Determine the (X, Y) coordinate at the center of the cell enclosing the given text.  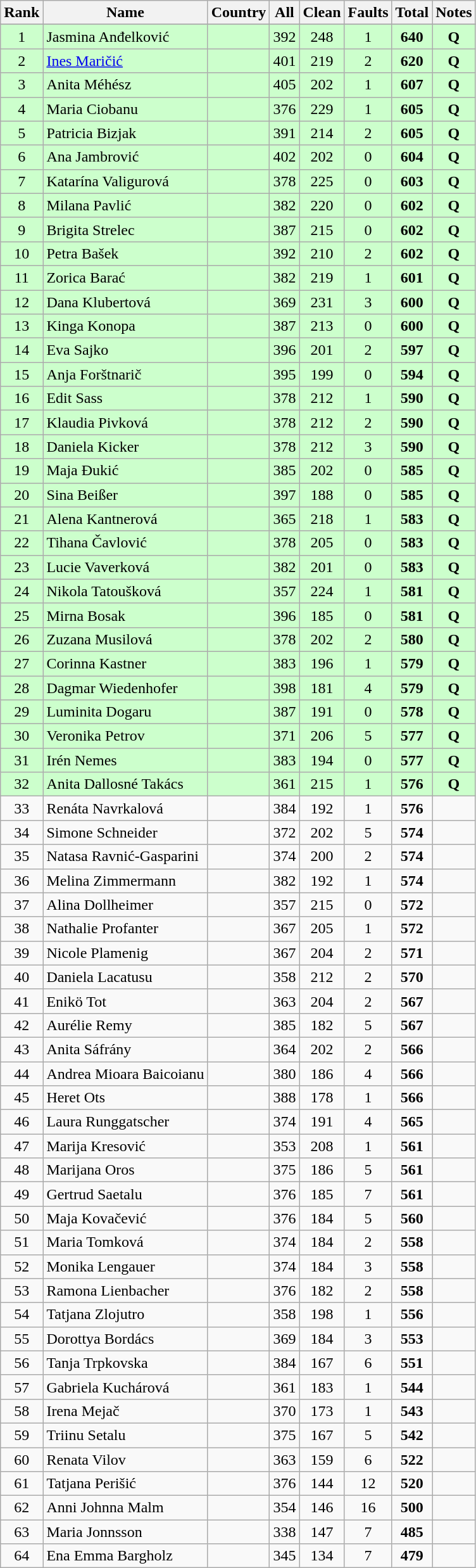
Nathalie Profanter (125, 929)
Klaudia Pivková (125, 423)
Maria Jonnsson (125, 1532)
640 (412, 37)
Melina Zimmermann (125, 881)
Patricia Bizjak (125, 133)
Marijana Oros (125, 1170)
22 (22, 543)
27 (22, 663)
214 (322, 133)
11 (22, 277)
31 (22, 760)
51 (22, 1242)
36 (22, 881)
Lucie Vaverková (125, 567)
Heret Ots (125, 1098)
Tanja Trpkovska (125, 1363)
59 (22, 1435)
47 (22, 1146)
38 (22, 929)
Maria Ciobanu (125, 109)
146 (322, 1508)
224 (322, 591)
401 (285, 61)
60 (22, 1459)
15 (22, 374)
338 (285, 1532)
Mirna Bosak (125, 615)
364 (285, 1049)
354 (285, 1508)
43 (22, 1049)
13 (22, 326)
395 (285, 374)
500 (412, 1508)
9 (22, 229)
Edit Sass (125, 398)
231 (322, 302)
571 (412, 953)
578 (412, 712)
213 (322, 326)
Natasa Ravnić-Gasparini (125, 857)
Renáta Navrkalová (125, 808)
Dorottya Bordács (125, 1339)
206 (322, 736)
Dagmar Wiedenhofer (125, 687)
57 (22, 1387)
All (285, 13)
208 (322, 1146)
Total (412, 13)
181 (322, 687)
37 (22, 905)
64 (22, 1556)
14 (22, 350)
188 (322, 495)
25 (22, 615)
56 (22, 1363)
Tihana Čavlović (125, 543)
345 (285, 1556)
Tatjana Perišić (125, 1484)
Anita Dallosné Takács (125, 784)
34 (22, 832)
Katarína Valigurová (125, 181)
Jasmina Anđelković (125, 37)
183 (322, 1387)
Eva Sajko (125, 350)
58 (22, 1411)
Anita Sáfrány (125, 1049)
Anita Méhész (125, 85)
39 (22, 953)
46 (22, 1122)
218 (322, 519)
479 (412, 1556)
Sina Beißer (125, 495)
Faults (368, 13)
544 (412, 1387)
178 (322, 1098)
49 (22, 1194)
405 (285, 85)
199 (322, 374)
Maria Tomková (125, 1242)
35 (22, 857)
Clean (322, 13)
Monika Lengauer (125, 1266)
580 (412, 639)
Country (239, 13)
24 (22, 591)
Zorica Barać (125, 277)
604 (412, 157)
597 (412, 350)
20 (22, 495)
594 (412, 374)
542 (412, 1435)
45 (22, 1098)
196 (322, 663)
Ramona Lienbacher (125, 1291)
565 (412, 1122)
144 (322, 1484)
159 (322, 1459)
560 (412, 1218)
365 (285, 519)
Irén Nemes (125, 760)
371 (285, 736)
Milana Pavlić (125, 205)
40 (22, 977)
397 (285, 495)
601 (412, 277)
Andrea Mioara Baicoianu (125, 1074)
Renata Vilov (125, 1459)
23 (22, 567)
210 (322, 253)
8 (22, 205)
44 (22, 1074)
Simone Schneider (125, 832)
Rank (22, 13)
42 (22, 1025)
198 (322, 1315)
Daniela Lacatusu (125, 977)
Notes (454, 13)
607 (412, 85)
Irena Mejač (125, 1411)
200 (322, 857)
Maja Đukić (125, 471)
Ena Emma Bargholz (125, 1556)
Daniela Kicker (125, 447)
Aurélie Remy (125, 1025)
620 (412, 61)
17 (22, 423)
353 (285, 1146)
Name (125, 13)
Gabriela Kuchárová (125, 1387)
Nicole Plamenig (125, 953)
551 (412, 1363)
Tatjana Zlojutro (125, 1315)
543 (412, 1411)
Anni Johnna Malm (125, 1508)
388 (285, 1098)
147 (322, 1532)
370 (285, 1411)
26 (22, 639)
Brigita Strelec (125, 229)
194 (322, 760)
Anja Forštnarič (125, 374)
63 (22, 1532)
18 (22, 447)
372 (285, 832)
41 (22, 1001)
Marija Kresović (125, 1146)
Dana Klubertová (125, 302)
32 (22, 784)
522 (412, 1459)
380 (285, 1074)
62 (22, 1508)
225 (322, 181)
Kinga Konopa (125, 326)
556 (412, 1315)
Veronika Petrov (125, 736)
Alena Kantnerová (125, 519)
402 (285, 157)
29 (22, 712)
Zuzana Musilová (125, 639)
61 (22, 1484)
398 (285, 687)
134 (322, 1556)
30 (22, 736)
28 (22, 687)
Ines Maričić (125, 61)
553 (412, 1339)
173 (322, 1411)
248 (322, 37)
19 (22, 471)
570 (412, 977)
48 (22, 1170)
53 (22, 1291)
50 (22, 1218)
Luminita Dogaru (125, 712)
Maja Kovačević (125, 1218)
Triinu Setalu (125, 1435)
Petra Bašek (125, 253)
485 (412, 1532)
Corinna Kastner (125, 663)
229 (322, 109)
33 (22, 808)
520 (412, 1484)
603 (412, 181)
52 (22, 1266)
55 (22, 1339)
21 (22, 519)
10 (22, 253)
Gertrud Saetalu (125, 1194)
54 (22, 1315)
220 (322, 205)
391 (285, 133)
Laura Runggatscher (125, 1122)
Enikö Tot (125, 1001)
Alina Dollheimer (125, 905)
Ana Jambrović (125, 157)
Nikola Tatoušková (125, 591)
